Determine the [X, Y] coordinate at the center of the cell enclosing the given text.  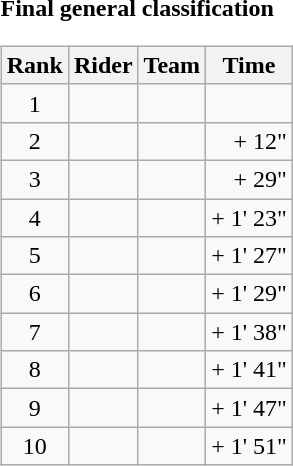
+ 29" [250, 179]
+ 1' 23" [250, 217]
Rider [103, 65]
Time [250, 65]
9 [34, 408]
4 [34, 217]
1 [34, 103]
+ 1' 47" [250, 408]
8 [34, 370]
7 [34, 332]
+ 1' 29" [250, 294]
Team [172, 65]
5 [34, 256]
2 [34, 141]
Rank [34, 65]
+ 12" [250, 141]
10 [34, 446]
3 [34, 179]
+ 1' 27" [250, 256]
6 [34, 294]
+ 1' 41" [250, 370]
+ 1' 38" [250, 332]
+ 1' 51" [250, 446]
